Determine the [X, Y] coordinate at the center of the cell enclosing the given text.  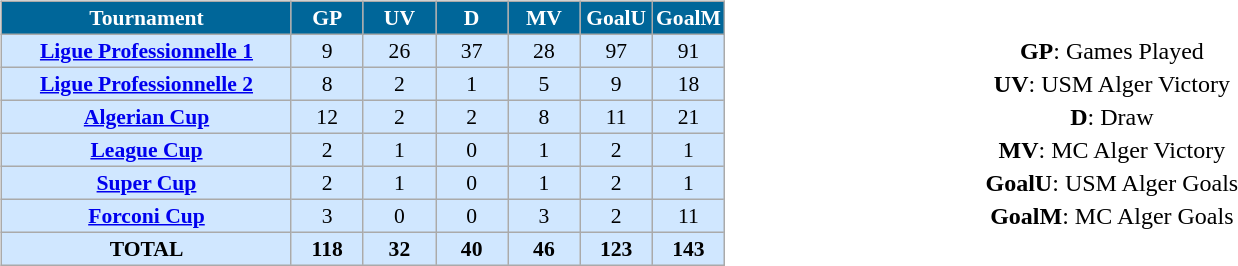
37 [472, 50]
143 [688, 248]
97 [616, 50]
GoalM [688, 18]
TOTAL [146, 248]
12 [327, 116]
Tournament [146, 18]
18 [688, 84]
26 [399, 50]
GP [327, 18]
Ligue Professionnelle 1 [146, 50]
32 [399, 248]
118 [327, 248]
21 [688, 116]
5 [544, 84]
Ligue Professionnelle 2 [146, 84]
MV [544, 18]
46 [544, 248]
League Cup [146, 150]
28 [544, 50]
Super Cup [146, 182]
Forconi Cup [146, 216]
123 [616, 248]
40 [472, 248]
Algerian Cup [146, 116]
91 [688, 50]
D [472, 18]
UV [399, 18]
GoalU [616, 18]
